Detect which cell encompasses the target text, then output its (x, y) center coordinate. 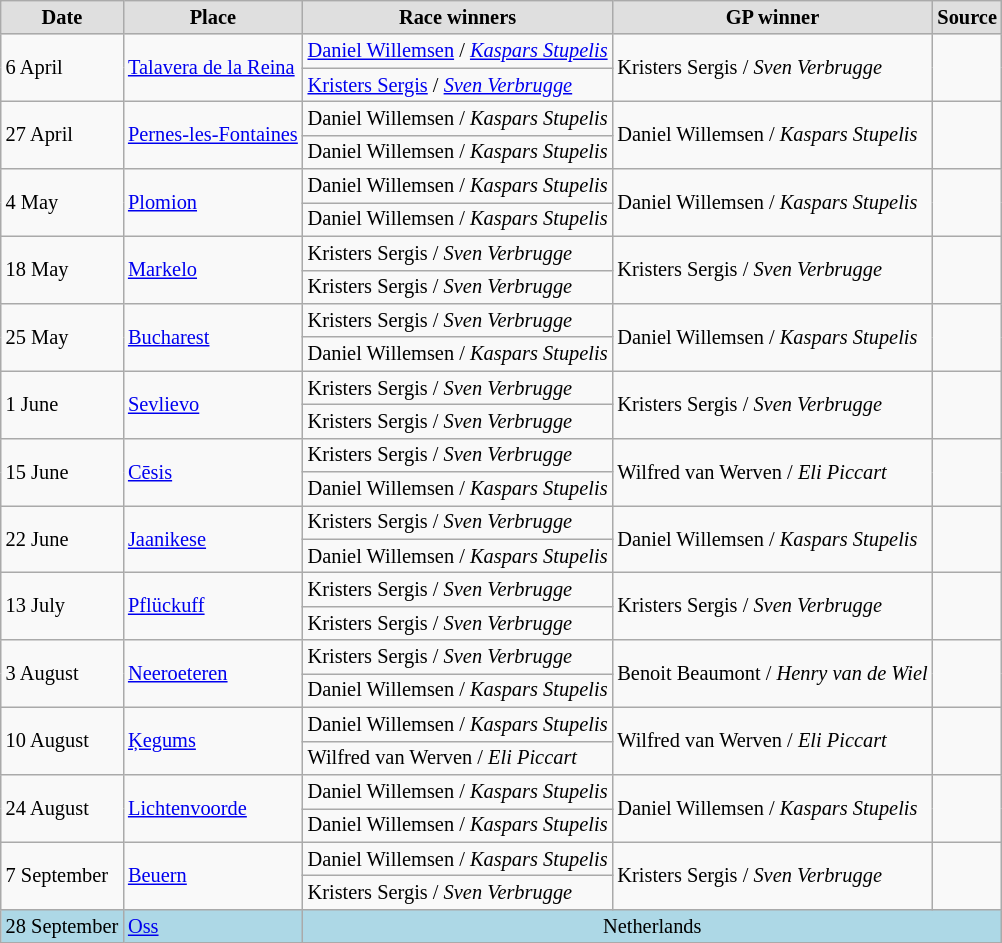
Race winners (458, 17)
Benoit Beaumont / Henry van de Wiel (772, 674)
Source (966, 17)
18 May (62, 270)
Pflückuff (213, 606)
13 July (62, 606)
25 May (62, 336)
Date (62, 17)
15 June (62, 472)
Cēsis (213, 472)
Lichtenvoorde (213, 808)
28 September (62, 926)
GP winner (772, 17)
24 August (62, 808)
7 September (62, 876)
27 April (62, 134)
1 June (62, 404)
Talavera de la Reina (213, 68)
Place (213, 17)
Jaanikese (213, 538)
Oss (213, 926)
Markelo (213, 270)
Plomion (213, 202)
Netherlands (652, 926)
Bucharest (213, 336)
6 April (62, 68)
4 May (62, 202)
10 August (62, 740)
3 August (62, 674)
Pernes-les-Fontaines (213, 134)
Sevlievo (213, 404)
Ķegums (213, 740)
Neeroeteren (213, 674)
22 June (62, 538)
Beuern (213, 876)
